Determine the [x, y] coordinate at the center of the cell enclosing the given text.  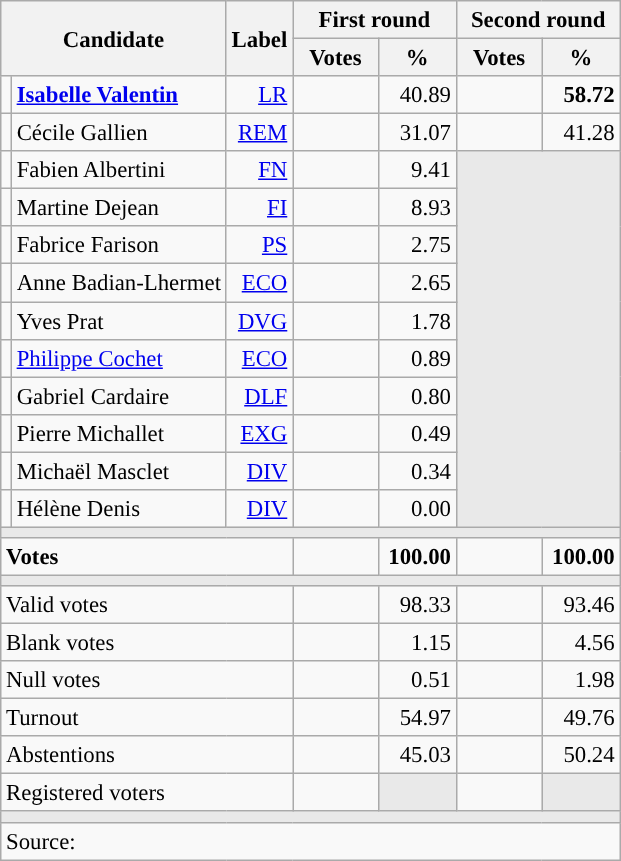
0.00 [417, 509]
Martine Dejean [118, 208]
1.98 [581, 680]
0.80 [417, 396]
Pierre Michallet [118, 433]
LR [259, 95]
Michaël Masclet [118, 471]
REM [259, 133]
31.07 [417, 133]
98.33 [417, 605]
Yves Prat [118, 321]
0.49 [417, 433]
Null votes [147, 680]
Isabelle Valentin [118, 95]
Philippe Cochet [118, 358]
Abstentions [147, 755]
Valid votes [147, 605]
FI [259, 208]
Anne Badian-Lhermet [118, 283]
DVG [259, 321]
Gabriel Cardaire [118, 396]
4.56 [581, 643]
Source: [310, 841]
45.03 [417, 755]
50.24 [581, 755]
Hélène Denis [118, 509]
93.46 [581, 605]
2.65 [417, 283]
First round [375, 20]
EXG [259, 433]
PS [259, 245]
0.51 [417, 680]
2.75 [417, 245]
Registered voters [147, 793]
Second round [538, 20]
Cécile Gallien [118, 133]
8.93 [417, 208]
Label [259, 38]
41.28 [581, 133]
0.34 [417, 471]
54.97 [417, 718]
1.78 [417, 321]
Fabien Albertini [118, 170]
FN [259, 170]
Blank votes [147, 643]
Candidate [114, 38]
40.89 [417, 95]
49.76 [581, 718]
Fabrice Farison [118, 245]
9.41 [417, 170]
0.89 [417, 358]
Turnout [147, 718]
DLF [259, 396]
1.15 [417, 643]
58.72 [581, 95]
